Capture the cell that displays the provided text and extract its (X, Y) central coordinate. 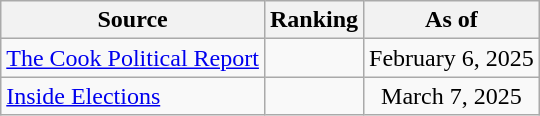
Inside Elections (133, 96)
As of (452, 20)
Source (133, 20)
The Cook Political Report (133, 58)
March 7, 2025 (452, 96)
Ranking (314, 20)
February 6, 2025 (452, 58)
